From the cell containing the given text, extract its center point as [x, y] coordinate. 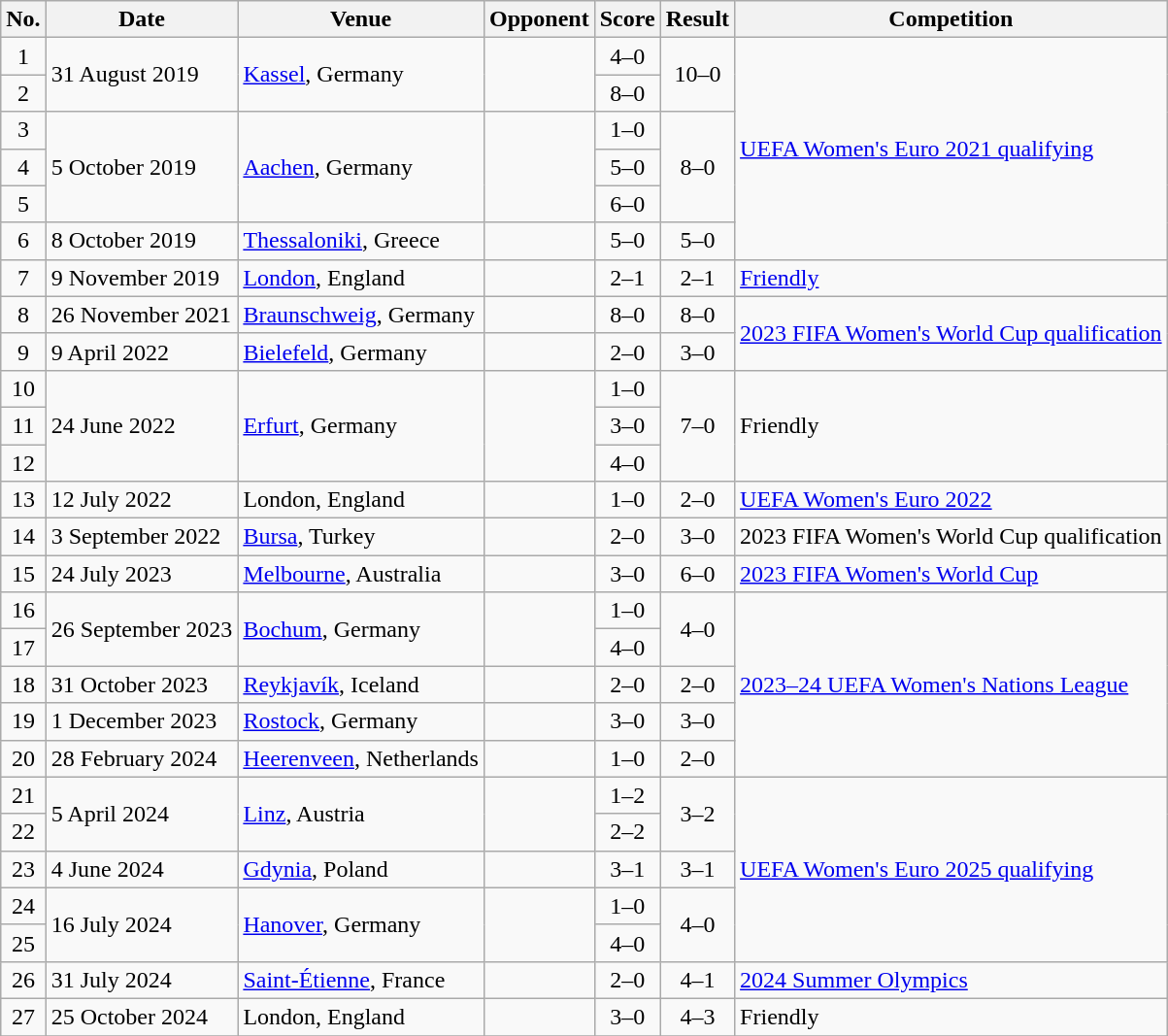
Thessaloniki, Greece [361, 241]
UEFA Women's Euro 2022 [951, 500]
24 [23, 906]
27 [23, 1017]
4–1 [697, 980]
3 [23, 130]
Competition [951, 19]
9 [23, 351]
Bielefeld, Germany [361, 351]
3 September 2022 [142, 537]
UEFA Women's Euro 2021 qualifying [951, 149]
6 [23, 241]
20 [23, 758]
1 [23, 56]
5 [23, 204]
5 October 2019 [142, 167]
Kassel, Germany [361, 75]
16 July 2024 [142, 924]
Result [697, 19]
Opponent [539, 19]
2023 FIFA Women's World Cup [951, 574]
9 April 2022 [142, 351]
Heerenveen, Netherlands [361, 758]
10–0 [697, 75]
4–3 [697, 1017]
4 June 2024 [142, 869]
22 [23, 832]
Braunschweig, Germany [361, 315]
Rostock, Germany [361, 721]
24 June 2022 [142, 425]
Reykjavík, Iceland [361, 685]
25 October 2024 [142, 1017]
15 [23, 574]
Date [142, 19]
31 August 2019 [142, 75]
5 April 2024 [142, 814]
9 November 2019 [142, 278]
12 July 2022 [142, 500]
3–2 [697, 814]
No. [23, 19]
7 [23, 278]
26 November 2021 [142, 315]
13 [23, 500]
1–2 [627, 795]
31 October 2023 [142, 685]
26 September 2023 [142, 629]
2024 Summer Olympics [951, 980]
Bursa, Turkey [361, 537]
Gdynia, Poland [361, 869]
21 [23, 795]
Score [627, 19]
12 [23, 463]
23 [23, 869]
UEFA Women's Euro 2025 qualifying [951, 869]
2–2 [627, 832]
1 December 2023 [142, 721]
8 [23, 315]
2 [23, 93]
31 July 2024 [142, 980]
8 October 2019 [142, 241]
Saint-Étienne, France [361, 980]
7–0 [697, 425]
16 [23, 611]
24 July 2023 [142, 574]
10 [23, 388]
Aachen, Germany [361, 167]
Linz, Austria [361, 814]
11 [23, 425]
14 [23, 537]
18 [23, 685]
Melbourne, Australia [361, 574]
Bochum, Germany [361, 629]
19 [23, 721]
25 [23, 943]
4 [23, 167]
26 [23, 980]
28 February 2024 [142, 758]
Erfurt, Germany [361, 425]
Hanover, Germany [361, 924]
17 [23, 648]
Venue [361, 19]
2023–24 UEFA Women's Nations League [951, 685]
